From the cell containing the given text, extract its center point as [X, Y] coordinate. 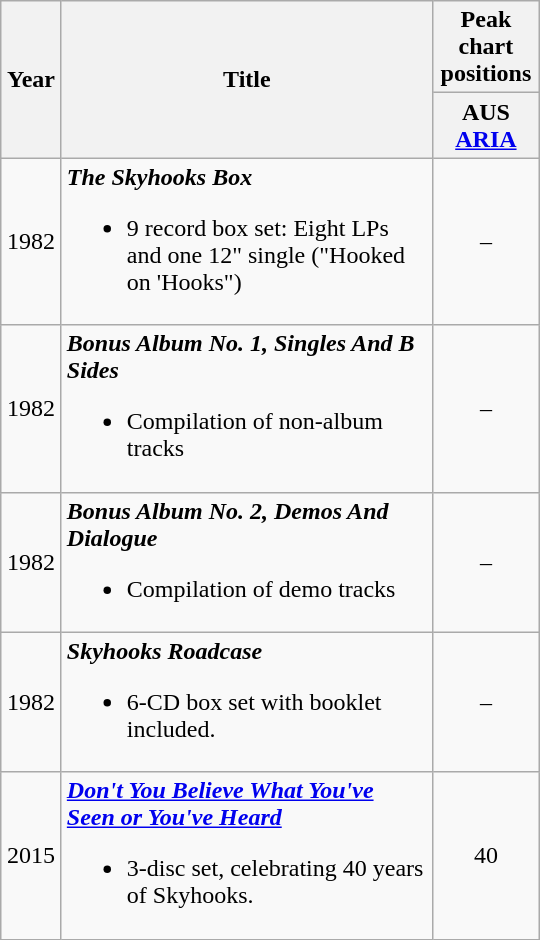
Bonus Album No. 1, Singles And B SidesCompilation of non-album tracks [246, 408]
Peak chart positions [486, 47]
The Skyhooks Box9 record box set: Eight LPs and one 12" single ("Hooked on 'Hooks") [246, 242]
40 [486, 856]
Bonus Album No. 2, Demos And DialogueCompilation of demo tracks [246, 562]
Don't You Believe What You've Seen or You've Heard3-disc set, celebrating 40 years of Skyhooks. [246, 856]
Year [32, 80]
Title [246, 80]
Skyhooks Roadcase6-CD box set with booklet included. [246, 702]
2015 [32, 856]
AUSARIA [486, 126]
